Capture the cell that displays the provided text and extract its [X, Y] central coordinate. 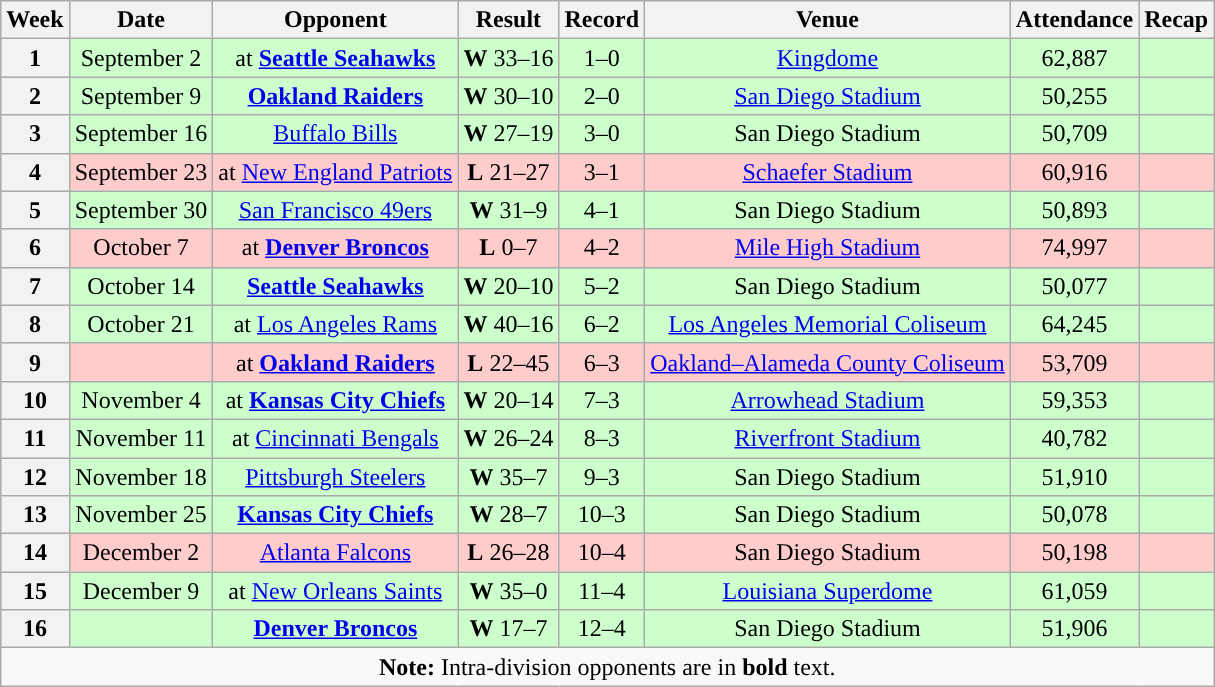
74,997 [1074, 248]
Result [508, 20]
14 [35, 553]
L 21–27 [508, 172]
October 21 [141, 324]
L 26–28 [508, 553]
11–4 [602, 591]
November 25 [141, 515]
60,916 [1074, 172]
Riverfront Stadium [828, 438]
W 40–16 [508, 324]
San Francisco 49ers [336, 210]
Kingdome [828, 58]
6–3 [602, 362]
7–3 [602, 400]
50,255 [1074, 96]
4–1 [602, 210]
8–3 [602, 438]
October 14 [141, 286]
at New Orleans Saints [336, 591]
Los Angeles Memorial Coliseum [828, 324]
Date [141, 20]
4 [35, 172]
W 28–7 [508, 515]
September 2 [141, 58]
9 [35, 362]
December 9 [141, 591]
at New England Patriots [336, 172]
W 26–24 [508, 438]
at Denver Broncos [336, 248]
October 7 [141, 248]
2–0 [602, 96]
64,245 [1074, 324]
Note: Intra-division opponents are in bold text. [608, 667]
Seattle Seahawks [336, 286]
4–2 [602, 248]
15 [35, 591]
50,893 [1074, 210]
Oakland Raiders [336, 96]
W 33–16 [508, 58]
10 [35, 400]
Venue [828, 20]
Buffalo Bills [336, 134]
3–1 [602, 172]
9–3 [602, 477]
W 17–7 [508, 629]
62,887 [1074, 58]
at Los Angeles Rams [336, 324]
51,906 [1074, 629]
10–3 [602, 515]
W 27–19 [508, 134]
Opponent [336, 20]
12 [35, 477]
13 [35, 515]
November 18 [141, 477]
Schaefer Stadium [828, 172]
8 [35, 324]
at Cincinnati Bengals [336, 438]
W 30–10 [508, 96]
40,782 [1074, 438]
51,910 [1074, 477]
50,077 [1074, 286]
Mile High Stadium [828, 248]
Pittsburgh Steelers [336, 477]
Atlanta Falcons [336, 553]
W 20–10 [508, 286]
5–2 [602, 286]
September 9 [141, 96]
at Oakland Raiders [336, 362]
November 11 [141, 438]
11 [35, 438]
Louisiana Superdome [828, 591]
at Kansas City Chiefs [336, 400]
L 22–45 [508, 362]
November 4 [141, 400]
L 0–7 [508, 248]
Denver Broncos [336, 629]
September 23 [141, 172]
W 35–7 [508, 477]
Attendance [1074, 20]
7 [35, 286]
Oakland–Alameda County Coliseum [828, 362]
December 2 [141, 553]
12–4 [602, 629]
Recap [1176, 20]
53,709 [1074, 362]
September 16 [141, 134]
10–4 [602, 553]
50,078 [1074, 515]
at Seattle Seahawks [336, 58]
6 [35, 248]
2 [35, 96]
W 20–14 [508, 400]
W 31–9 [508, 210]
5 [35, 210]
Week [35, 20]
50,198 [1074, 553]
3–0 [602, 134]
Arrowhead Stadium [828, 400]
1 [35, 58]
September 30 [141, 210]
59,353 [1074, 400]
1–0 [602, 58]
16 [35, 629]
6–2 [602, 324]
Kansas City Chiefs [336, 515]
W 35–0 [508, 591]
Record [602, 20]
61,059 [1074, 591]
3 [35, 134]
50,709 [1074, 134]
